Scan for the cell matching the given text and deliver its [x, y] coordinate at center. 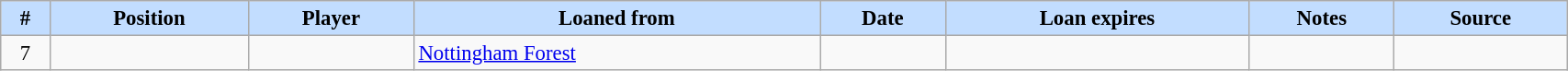
Source [1481, 18]
# [26, 18]
Loaned from [616, 18]
Notes [1322, 18]
Nottingham Forest [616, 53]
Player [331, 18]
Loan expires [1097, 18]
Date [883, 18]
Position [149, 18]
7 [26, 53]
